Search for the cell housing the specified text and yield its (X, Y) center coordinate. 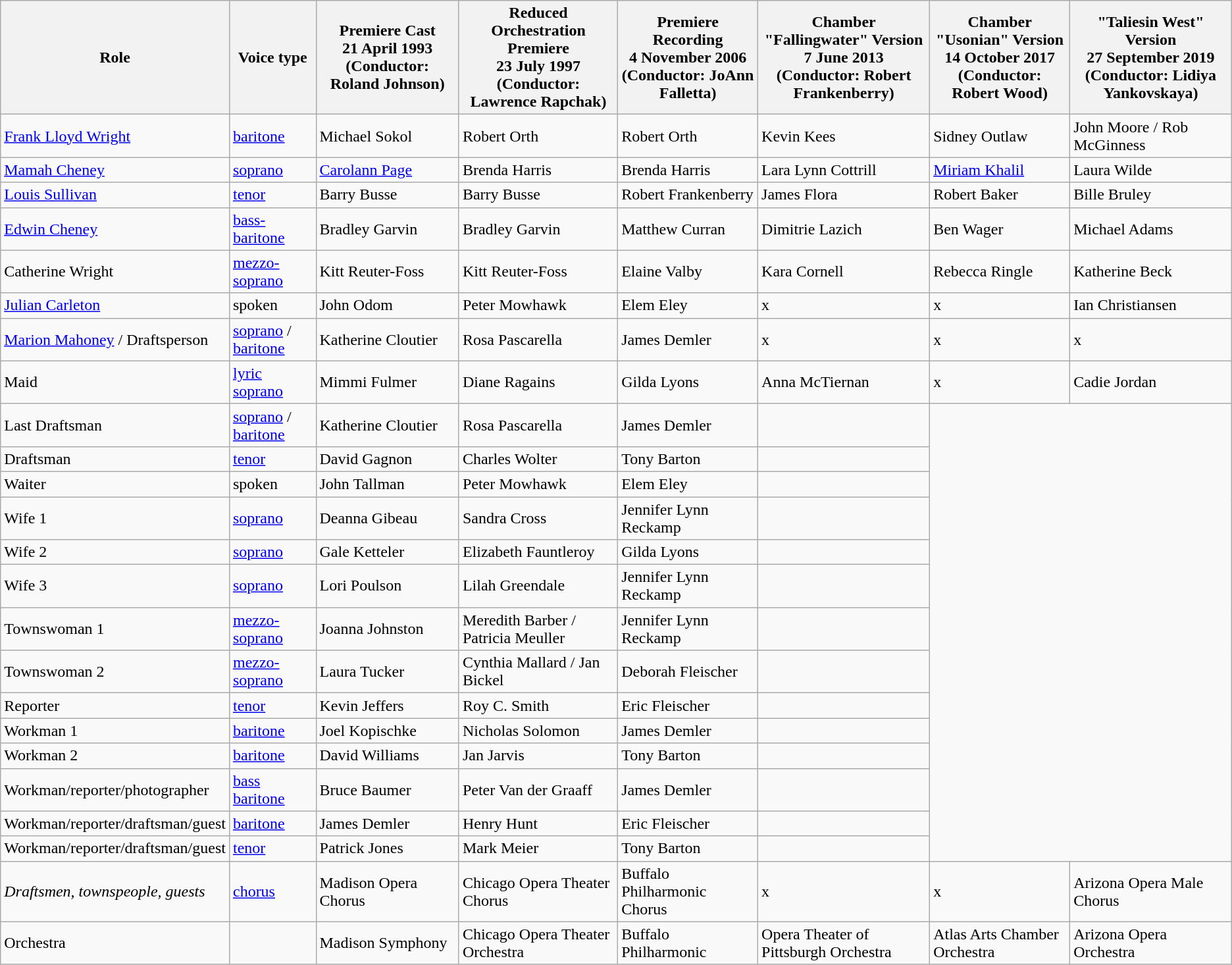
Reduced Orchestration Premiere23 July 1997(Conductor: Lawrence Rapchak) (538, 58)
Reporter (115, 706)
Nicholas Solomon (538, 731)
Sidney Outlaw (1000, 136)
Miriam Khalil (1000, 170)
Premiere Recording4 November 2006(Conductor: JoAnn Falletta) (688, 58)
Edwin Cheney (115, 229)
Ian Christiansen (1151, 305)
Meredith Barber / Patricia Meuller (538, 629)
Bille Bruley (1151, 195)
Carolann Page (387, 170)
Robert Baker (1000, 195)
Peter Van der Graaff (538, 790)
Lilah Greendale (538, 586)
lyric soprano (272, 382)
Townswoman 2 (115, 671)
Chicago Opera Theater Orchestra (538, 943)
Anna McTiernan (844, 382)
Kevin Kees (844, 136)
Bruce Baumer (387, 790)
Sandra Cross (538, 517)
bass baritone (272, 790)
Voice type (272, 58)
Rebecca Ringle (1000, 271)
Chamber "Fallingwater" Version7 June 2013(Conductor: Robert Frankenberry) (844, 58)
Katherine Beck (1151, 271)
Louis Sullivan (115, 195)
Mimmi Fulmer (387, 382)
John Moore / Rob McGinness (1151, 136)
Maid (115, 382)
Robert Frankenberry (688, 195)
Patrick Jones (387, 848)
Matthew Curran (688, 229)
Orchestra (115, 943)
Cynthia Mallard / Jan Bickel (538, 671)
Arizona Opera Male Chorus (1151, 891)
Atlas Arts Chamber Orchestra (1000, 943)
"Taliesin West" Version27 September 2019(Conductor: Lidiya Yankovskaya) (1151, 58)
Draftsmen, townspeople, guests (115, 891)
Joanna Johnston (387, 629)
Workman/reporter/photographer (115, 790)
Kevin Jeffers (387, 706)
Draftsman (115, 459)
Premiere Cast21 April 1993(Conductor: Roland Johnson) (387, 58)
Wife 3 (115, 586)
David Gagnon (387, 459)
Julian Carleton (115, 305)
Charles Wolter (538, 459)
Michael Sokol (387, 136)
Joel Kopischke (387, 731)
Marion Mahoney / Draftsperson (115, 340)
Workman 1 (115, 731)
Mark Meier (538, 848)
Waiter (115, 484)
Mamah Cheney (115, 170)
Frank Lloyd Wright (115, 136)
Townswoman 1 (115, 629)
Buffalo Philharmonic Chorus (688, 891)
Cadie Jordan (1151, 382)
Laura Wilde (1151, 170)
Chicago Opera Theater Chorus (538, 891)
Catherine Wright (115, 271)
Roy C. Smith (538, 706)
Kara Cornell (844, 271)
Deanna Gibeau (387, 517)
Madison Symphony (387, 943)
Henry Hunt (538, 823)
John Tallman (387, 484)
David Williams (387, 756)
Madison Opera Chorus (387, 891)
Michael Adams (1151, 229)
chorus (272, 891)
Laura Tucker (387, 671)
Wife 1 (115, 517)
Chamber "Usonian" Version14 October 2017(Conductor: Robert Wood) (1000, 58)
Buffalo Philharmonic (688, 943)
Dimitrie Lazich (844, 229)
Last Draftsman (115, 425)
Elizabeth Fauntleroy (538, 552)
James Flora (844, 195)
Deborah Fleischer (688, 671)
John Odom (387, 305)
Lori Poulson (387, 586)
Diane Ragains (538, 382)
Wife 2 (115, 552)
bass-baritone (272, 229)
Arizona Opera Orchestra (1151, 943)
Workman 2 (115, 756)
Opera Theater of Pittsburgh Orchestra (844, 943)
Elaine Valby (688, 271)
Ben Wager (1000, 229)
Gale Ketteler (387, 552)
Lara Lynn Cottrill (844, 170)
Jan Jarvis (538, 756)
Role (115, 58)
